Output the (X, Y) coordinate of the center of the cell containing the given text.  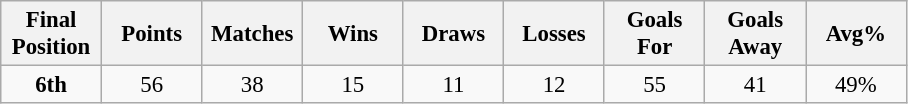
Avg% (856, 34)
41 (756, 85)
Losses (554, 34)
55 (654, 85)
6th (52, 85)
Matches (252, 34)
11 (454, 85)
Goals For (654, 34)
49% (856, 85)
15 (354, 85)
Final Position (52, 34)
12 (554, 85)
Goals Away (756, 34)
Draws (454, 34)
Wins (354, 34)
Points (152, 34)
38 (252, 85)
56 (152, 85)
